Identify which cell holds the provided text, then report its (x, y) central coordinate. 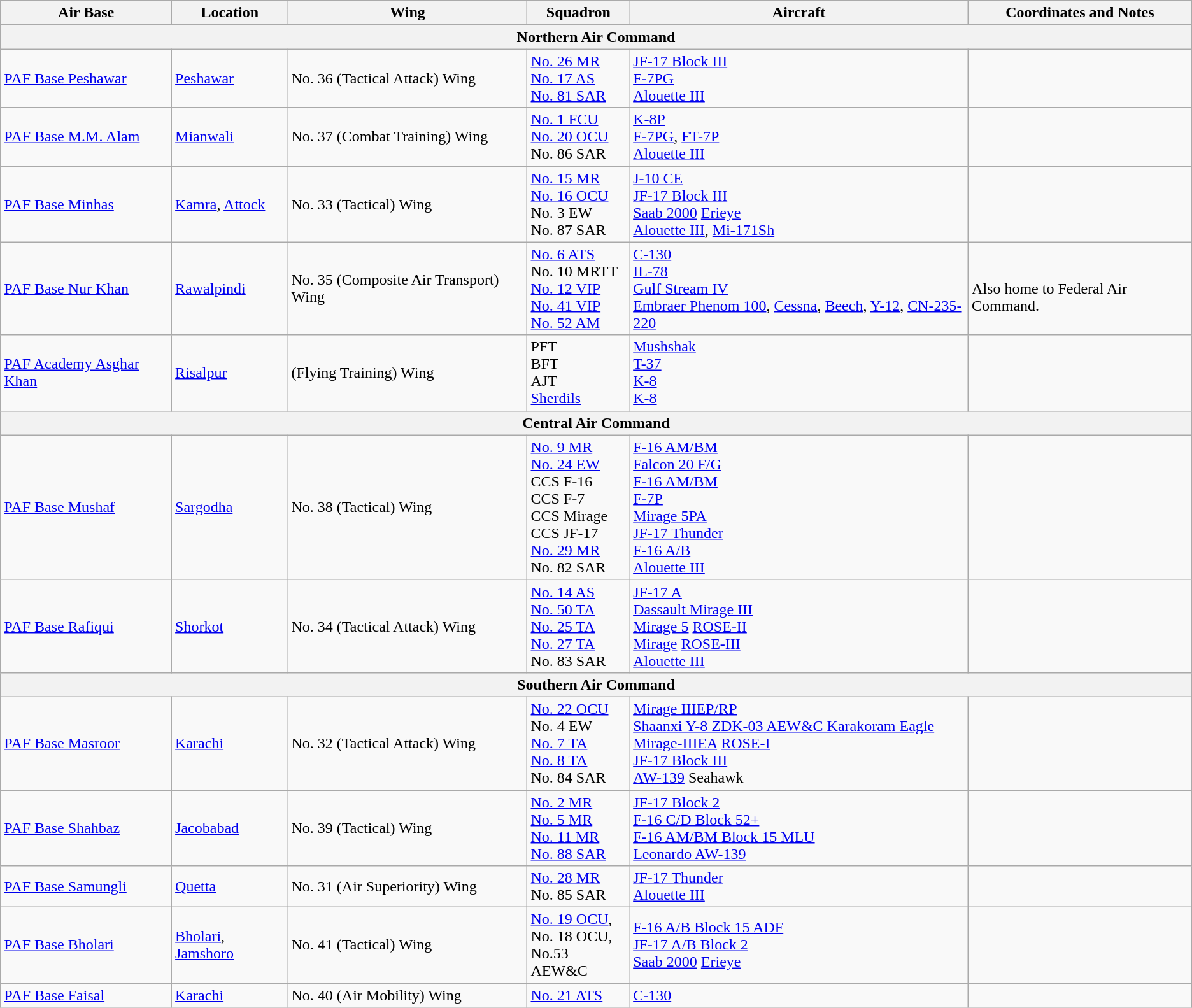
Location (230, 13)
PAF Base Minhas (87, 204)
PAF Base Mushaf (87, 507)
C-130 (799, 995)
No. 22 OCUNo. 4 EWNo. 7 TANo. 8 TANo. 84 SAR (578, 743)
PAF Base Peshawar (87, 78)
No. 6 ATSNo. 10 MRTTNo. 12 VIPNo. 41 VIPNo. 52 AM (578, 288)
No. 14 ASNo. 50 TANo. 25 TANo. 27 TANo. 83 SAR (578, 626)
J-10 CE JF-17 Block III Saab 2000 Erieye Alouette III, Mi-171Sh (799, 204)
Coordinates and Notes (1080, 13)
C-130IL-78 Gulf Stream IVEmbraer Phenom 100, Cessna, Beech, Y-12, CN-235-220 (799, 288)
Squadron (578, 13)
No. 21 ATS (578, 995)
No. 35 (Composite Air Transport) Wing (408, 288)
Risalpur (230, 373)
No. 40 (Air Mobility) Wing (408, 995)
Northern Air Command (596, 37)
PAF Academy Asghar Khan (87, 373)
Wing (408, 13)
No. 19 OCU,No. 18 OCU,No.53 AEW&C (578, 945)
Mianwali (230, 137)
JF-17 ThunderAlouette III (799, 886)
Kamra, Attock (230, 204)
Rawalpindi (230, 288)
No. 1 FCU No. 20 OCUNo. 86 SAR (578, 137)
F-16 A/B Block 15 ADFJF-17 A/B Block 2Saab 2000 Erieye (799, 945)
JF-17 Block 2F-16 C/D Block 52+ F-16 AM/BM Block 15 MLULeonardo AW-139 (799, 828)
No. 33 (Tactical) Wing (408, 204)
MushshakT-37K-8K-8 (799, 373)
PAF Base M.M. Alam (87, 137)
No. 28 MRNo. 85 SAR (578, 886)
No. 41 (Tactical) Wing (408, 945)
No. 2 MRNo. 5 MRNo. 11 MRNo. 88 SAR (578, 828)
PAF Base Bholari (87, 945)
Jacobabad (230, 828)
Aircraft (799, 13)
PAF Base Faisal (87, 995)
F-16 AM/BMFalcon 20 F/GF-16 AM/BMF-7PMirage 5PAJF-17 ThunderF-16 A/BAlouette III (799, 507)
Air Base (87, 13)
No. 9 MRNo. 24 EWCCS F-16CCS F-7CCS MirageCCS JF-17No. 29 MRNo. 82 SAR (578, 507)
PAF Base Nur Khan (87, 288)
Sargodha (230, 507)
Central Air Command (596, 423)
Quetta (230, 886)
No. 31 (Air Superiority) Wing (408, 886)
PAF Base Samungli (87, 886)
No. 37 (Combat Training) Wing (408, 137)
(Flying Training) Wing (408, 373)
Shorkot (230, 626)
JF-17 ADassault Mirage IIIMirage 5 ROSE-IIMirage ROSE-IIIAlouette III (799, 626)
K-8PF-7PG, FT-7PAlouette III (799, 137)
No. 36 (Tactical Attack) Wing (408, 78)
No. 38 (Tactical) Wing (408, 507)
Southern Air Command (596, 685)
No. 26 MRNo. 17 ASNo. 81 SAR (578, 78)
No. 32 (Tactical Attack) Wing (408, 743)
Bholari, Jamshoro (230, 945)
PAF Base Masroor (87, 743)
No. 34 (Tactical Attack) Wing (408, 626)
Peshawar (230, 78)
PAF Base Shahbaz (87, 828)
No. 15 MR No. 16 OCU No. 3 EW No. 87 SAR (578, 204)
PAF Base Rafiqui (87, 626)
Also home to Federal Air Command. (1080, 288)
JF-17 Block IIIF-7PGAlouette III (799, 78)
PFTBFTAJTSherdils (578, 373)
Mirage IIIEP/RPShaanxi Y-8 ZDK-03 AEW&C Karakoram EagleMirage-IIIEA ROSE-IJF-17 Block IIIAW-139 Seahawk (799, 743)
No. 39 (Tactical) Wing (408, 828)
